For the text-containing cell, return its midpoint in (X, Y) coordinate format. 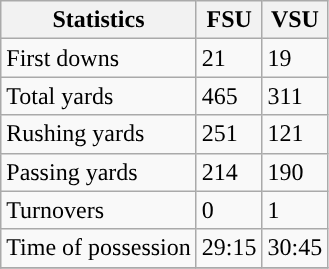
465 (229, 96)
Rushing yards (99, 134)
30:45 (295, 248)
Total yards (99, 96)
0 (229, 210)
29:15 (229, 248)
190 (295, 172)
21 (229, 58)
Statistics (99, 20)
Time of possession (99, 248)
1 (295, 210)
311 (295, 96)
Turnovers (99, 210)
19 (295, 58)
First downs (99, 58)
251 (229, 134)
VSU (295, 20)
121 (295, 134)
FSU (229, 20)
214 (229, 172)
Passing yards (99, 172)
